Find where the given text appears and provide that cell's center as (X, Y) coordinate. 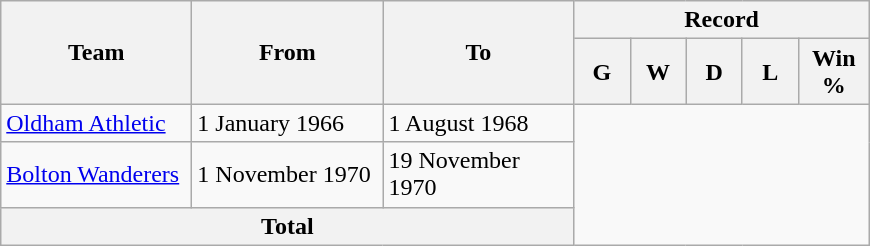
Bolton Wanderers (96, 174)
W (658, 72)
Win % (834, 72)
19 November 1970 (478, 174)
Total (288, 226)
1 August 1968 (478, 123)
D (714, 72)
L (770, 72)
Record (722, 20)
Oldham Athletic (96, 123)
G (602, 72)
1 November 1970 (288, 174)
From (288, 52)
To (478, 52)
1 January 1966 (288, 123)
Team (96, 52)
